Scan for the cell matching the given text and deliver its (x, y) coordinate at center. 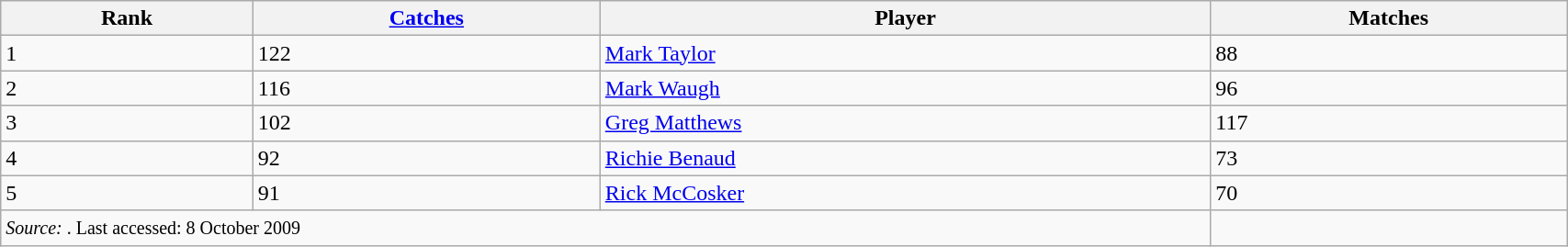
102 (426, 123)
91 (426, 193)
Catches (426, 18)
4 (127, 158)
Rick McCosker (905, 193)
Mark Waugh (905, 88)
5 (127, 193)
92 (426, 158)
Richie Benaud (905, 158)
116 (426, 88)
Source: . Last accessed: 8 October 2009 (606, 228)
Rank (127, 18)
73 (1389, 158)
Greg Matthews (905, 123)
1 (127, 53)
96 (1389, 88)
3 (127, 123)
Player (905, 18)
70 (1389, 193)
Mark Taylor (905, 53)
Matches (1389, 18)
122 (426, 53)
88 (1389, 53)
2 (127, 88)
117 (1389, 123)
